Provide the (X, Y) coordinate of the cell's center where the given text is located.  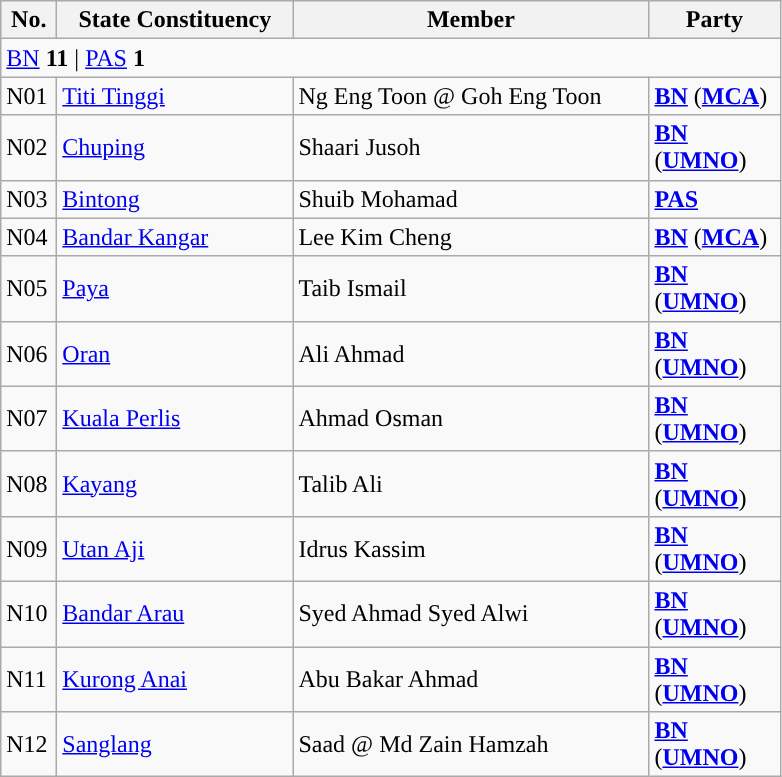
N07 (29, 418)
Shuib Mohamad (471, 199)
Oran (175, 354)
Paya (175, 288)
No. (29, 20)
Abu Bakar Ahmad (471, 678)
N04 (29, 237)
Shaari Jusoh (471, 148)
Party (714, 20)
Sanglang (175, 744)
N01 (29, 96)
Bintong (175, 199)
Bandar Arau (175, 614)
N10 (29, 614)
Taib Ismail (471, 288)
Ali Ahmad (471, 354)
Ng Eng Toon @ Goh Eng Toon (471, 96)
Kuala Perlis (175, 418)
N06 (29, 354)
Utan Aji (175, 548)
Idrus Kassim (471, 548)
Chuping (175, 148)
Kayang (175, 484)
PAS (714, 199)
N11 (29, 678)
State Constituency (175, 20)
N08 (29, 484)
N12 (29, 744)
N03 (29, 199)
Saad @ Md Zain Hamzah (471, 744)
Ahmad Osman (471, 418)
Titi Tinggi (175, 96)
Lee Kim Cheng (471, 237)
N09 (29, 548)
Bandar Kangar (175, 237)
Kurong Anai (175, 678)
Talib Ali (471, 484)
N02 (29, 148)
Member (471, 20)
N05 (29, 288)
BN 11 | PAS 1 (390, 58)
Syed Ahmad Syed Alwi (471, 614)
